Locate the cell with the specified text and output its (x, y) center coordinate. 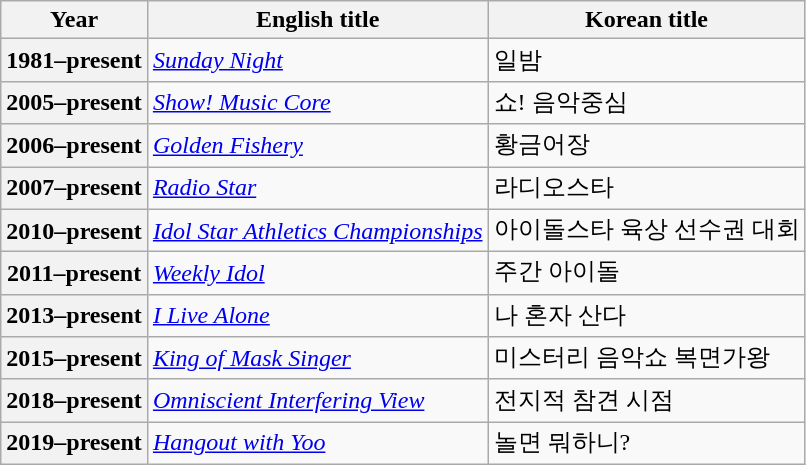
2019–present (74, 444)
I Live Alone (318, 316)
Korean title (646, 20)
주간 아이돌 (646, 274)
2015–present (74, 358)
2018–present (74, 400)
Sunday Night (318, 60)
Weekly Idol (318, 274)
황금어장 (646, 146)
미스터리 음악쇼 복면가왕 (646, 358)
놀면 뭐하니? (646, 444)
Golden Fishery (318, 146)
2013–present (74, 316)
2007–present (74, 188)
일밤 (646, 60)
2011–present (74, 274)
나 혼자 산다 (646, 316)
2010–present (74, 230)
King of Mask Singer (318, 358)
English title (318, 20)
쇼! 음악중심 (646, 102)
2005–present (74, 102)
1981–present (74, 60)
라디오스타 (646, 188)
2006–present (74, 146)
전지적 참견 시점 (646, 400)
Radio Star (318, 188)
아이돌스타 육상 선수권 대회 (646, 230)
Idol Star Athletics Championships (318, 230)
Hangout with Yoo (318, 444)
Show! Music Core (318, 102)
Omniscient Interfering View (318, 400)
Year (74, 20)
